Search for the cell housing the specified text and yield its [x, y] center coordinate. 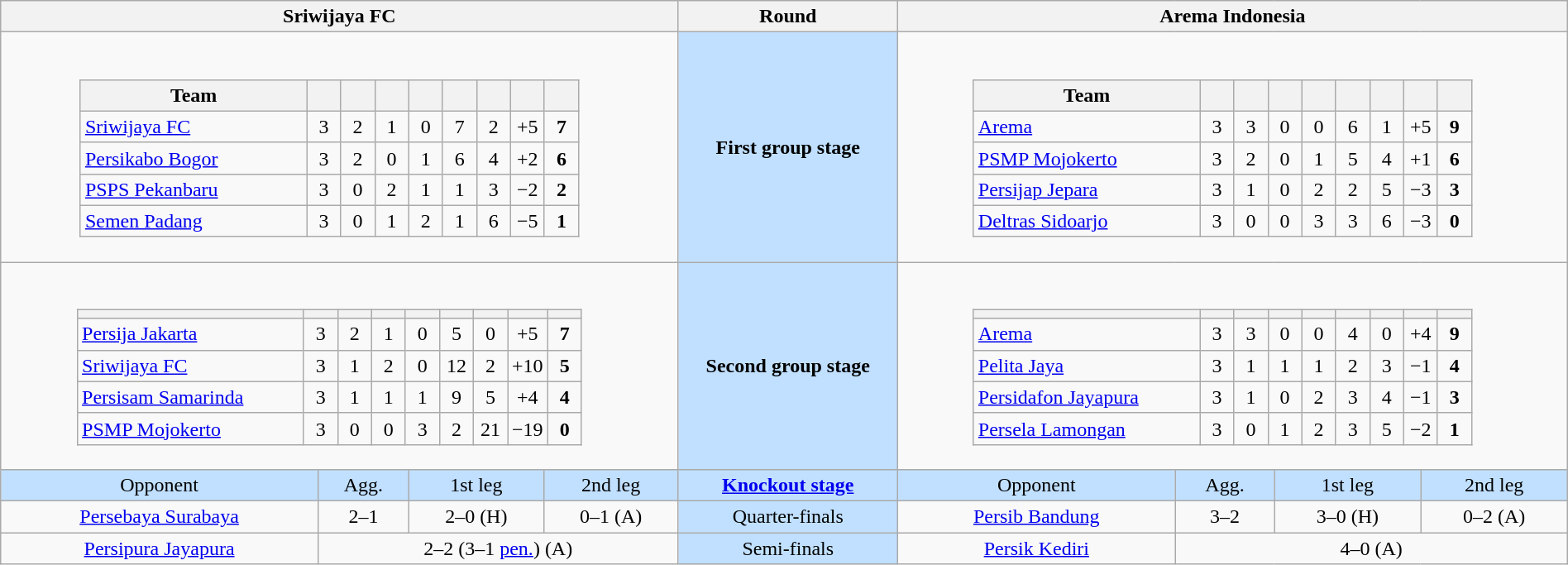
Second group stage [787, 366]
+1 [1421, 158]
Persija Jakarta 3 2 1 0 5 0 +5 7 Sriwijaya FC 3 1 2 0 12 2 +10 5 Persisam Samarinda 3 1 1 1 9 5 +4 4 PSMP Mojokerto 3 0 0 3 2 21 −19 0 [339, 366]
First group stage [787, 147]
Pelita Jaya [1087, 366]
Persela Lamongan [1087, 429]
12 [457, 366]
Knockout stage [787, 486]
Arema 3 3 0 0 4 0 +4 9 Pelita Jaya 3 1 1 1 2 3 −1 4 Persidafon Jayapura 3 1 0 2 3 4 −1 3 Persela Lamongan 3 0 1 2 3 5 −2 1 [1232, 366]
Persib Bandung [1036, 517]
−19 [528, 429]
Team Sriwijaya FC 3 2 1 0 7 2 +5 7 Persikabo Bogor 3 2 0 1 6 4 +2 6 PSPS Pekanbaru 3 0 2 1 1 3 −2 2 Semen Padang 3 0 1 2 1 6 −5 1 [339, 147]
0–2 (A) [1494, 517]
Persijap Jepara [1087, 189]
Team Arema 3 3 0 0 6 1 +5 9 PSMP Mojokerto 3 2 0 1 5 4 +1 6 Persijap Jepara 3 1 0 2 2 5 −3 3 Deltras Sidoarjo 3 0 0 3 3 6 −3 0 [1232, 147]
21 [490, 429]
Semi-finals [787, 548]
0–1 (A) [610, 517]
Persik Kediri [1036, 548]
+10 [528, 366]
PSPS Pekanbaru [194, 189]
+2 [528, 158]
Persipura Jayapura [160, 548]
2–1 [363, 517]
Persidafon Jayapura [1087, 397]
Deltras Sidoarjo [1087, 221]
Persikabo Bogor [194, 158]
Persija Jakarta [191, 334]
Arema Indonesia [1232, 17]
3–2 [1225, 517]
4–0 (A) [1371, 548]
Semen Padang [194, 221]
3–0 (H) [1348, 517]
Persisam Samarinda [191, 397]
Persebaya Surabaya [160, 517]
Quarter-finals [787, 517]
2–0 (H) [476, 517]
2–2 (3–1 pen.) (A) [498, 548]
−5 [528, 221]
Round [787, 17]
